Provide the [x, y] coordinate of the cell's center where the given text is located.  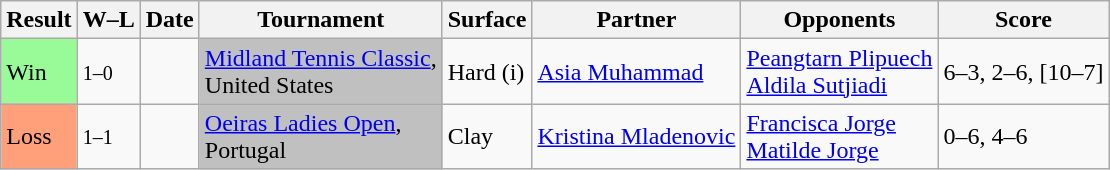
Partner [636, 20]
Loss [39, 136]
Peangtarn Plipuech Aldila Sutjiadi [840, 72]
Result [39, 20]
Opponents [840, 20]
Date [170, 20]
Win [39, 72]
Asia Muhammad [636, 72]
Hard (i) [487, 72]
6–3, 2–6, [10–7] [1024, 72]
Kristina Mladenovic [636, 136]
Tournament [320, 20]
W–L [108, 20]
Francisca Jorge Matilde Jorge [840, 136]
0–6, 4–6 [1024, 136]
Midland Tennis Classic, United States [320, 72]
Clay [487, 136]
1–1 [108, 136]
Score [1024, 20]
Surface [487, 20]
Oeiras Ladies Open, Portugal [320, 136]
1–0 [108, 72]
